Output the (X, Y) coordinate of the center of the cell containing the given text.  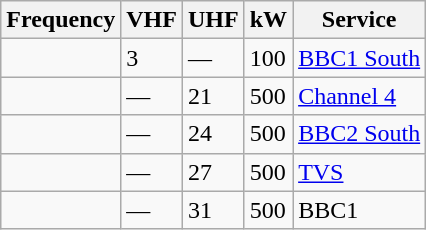
24 (213, 134)
21 (213, 96)
VHF (152, 20)
3 (152, 58)
100 (268, 58)
27 (213, 172)
BBC1 (360, 210)
31 (213, 210)
Service (360, 20)
Frequency (61, 20)
kW (268, 20)
BBC2 South (360, 134)
UHF (213, 20)
BBC1 South (360, 58)
Channel 4 (360, 96)
TVS (360, 172)
